Return [x, y] of the center of cell containing provided text 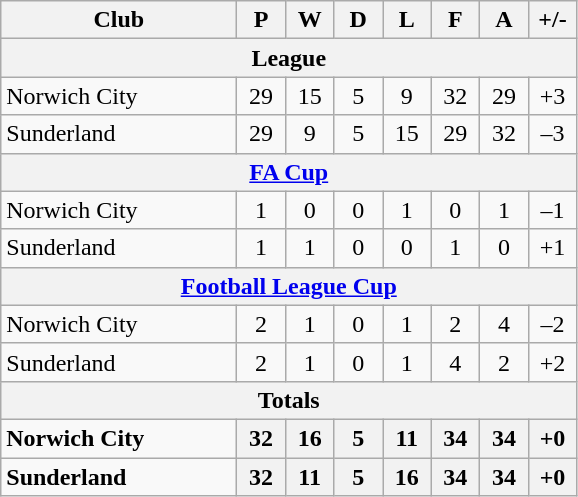
F [456, 20]
P [262, 20]
L [406, 20]
–2 [552, 324]
+3 [552, 96]
League [289, 58]
Totals [289, 400]
+1 [552, 248]
A [504, 20]
D [358, 20]
+/- [552, 20]
FA Cup [289, 172]
–1 [552, 210]
Club [119, 20]
+2 [552, 362]
W [310, 20]
–3 [552, 134]
Football League Cup [289, 286]
